Extract the (x, y) coordinate from the center of the cell holding the provided text.  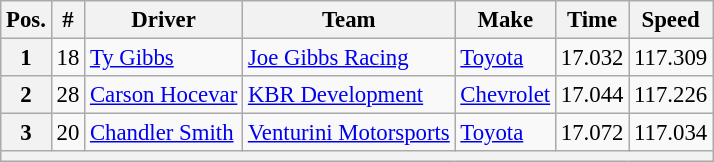
17.044 (592, 95)
KBR Development (349, 95)
Venturini Motorsports (349, 133)
18 (68, 58)
117.309 (671, 58)
2 (26, 95)
117.226 (671, 95)
20 (68, 133)
Pos. (26, 20)
Team (349, 20)
Joe Gibbs Racing (349, 58)
3 (26, 133)
1 (26, 58)
# (68, 20)
Make (505, 20)
117.034 (671, 133)
Time (592, 20)
Carson Hocevar (164, 95)
Ty Gibbs (164, 58)
Driver (164, 20)
Chandler Smith (164, 133)
17.072 (592, 133)
28 (68, 95)
Chevrolet (505, 95)
17.032 (592, 58)
Speed (671, 20)
